From the cell containing the given text, extract its center point as (x, y) coordinate. 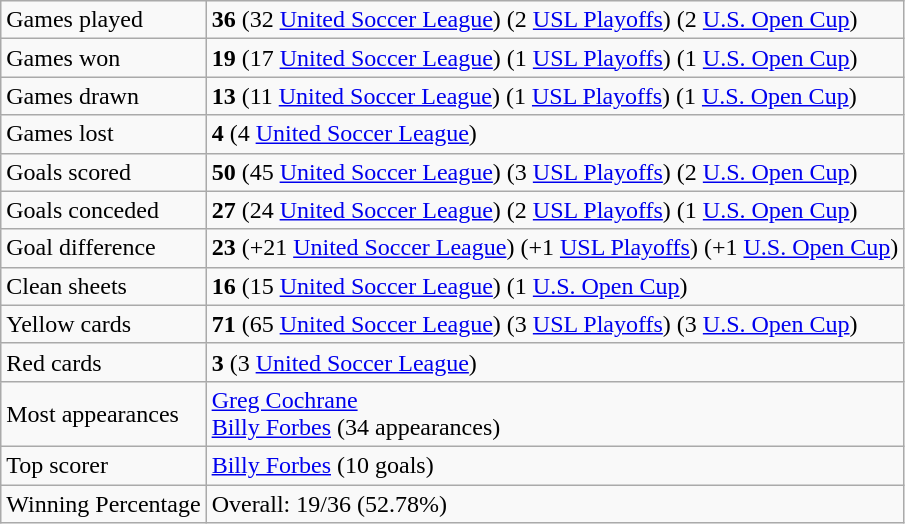
4 (4 United Soccer League) (555, 134)
Goals conceded (104, 210)
16 (15 United Soccer League) (1 U.S. Open Cup) (555, 286)
Yellow cards (104, 324)
50 (45 United Soccer League) (3 USL Playoffs) (2 U.S. Open Cup) (555, 172)
Billy Forbes (10 goals) (555, 465)
Games lost (104, 134)
Games won (104, 58)
27 (24 United Soccer League) (2 USL Playoffs) (1 U.S. Open Cup) (555, 210)
Clean sheets (104, 286)
23 (+21 United Soccer League) (+1 USL Playoffs) (+1 U.S. Open Cup) (555, 248)
Games drawn (104, 96)
Top scorer (104, 465)
13 (11 United Soccer League) (1 USL Playoffs) (1 U.S. Open Cup) (555, 96)
Winning Percentage (104, 503)
71 (65 United Soccer League) (3 USL Playoffs) (3 U.S. Open Cup) (555, 324)
Goal difference (104, 248)
Goals scored (104, 172)
Overall: 19/36 (52.78%) (555, 503)
Games played (104, 20)
36 (32 United Soccer League) (2 USL Playoffs) (2 U.S. Open Cup) (555, 20)
Red cards (104, 362)
19 (17 United Soccer League) (1 USL Playoffs) (1 U.S. Open Cup) (555, 58)
Greg Cochrane Billy Forbes (34 appearances) (555, 414)
Most appearances (104, 414)
3 (3 United Soccer League) (555, 362)
